Find where the given text appears and provide that cell's center as (x, y) coordinate. 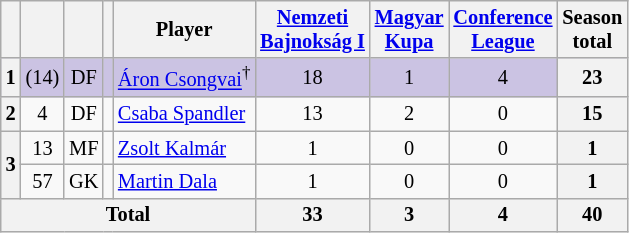
Player (184, 29)
NemzetiBajnokság I (312, 29)
15 (592, 114)
57 (43, 181)
Csaba Spandler (184, 114)
23 (592, 78)
MagyarKupa (410, 29)
Total (128, 215)
(14) (43, 78)
Martin Dala (184, 181)
Áron Csongvai† (184, 78)
ConferenceLeague (502, 29)
33 (312, 215)
GK (84, 181)
Zsolt Kalmár (184, 148)
MF (84, 148)
Seasontotal (592, 29)
40 (592, 215)
18 (312, 78)
